Extract the (X, Y) coordinate from the center of the cell holding the provided text.  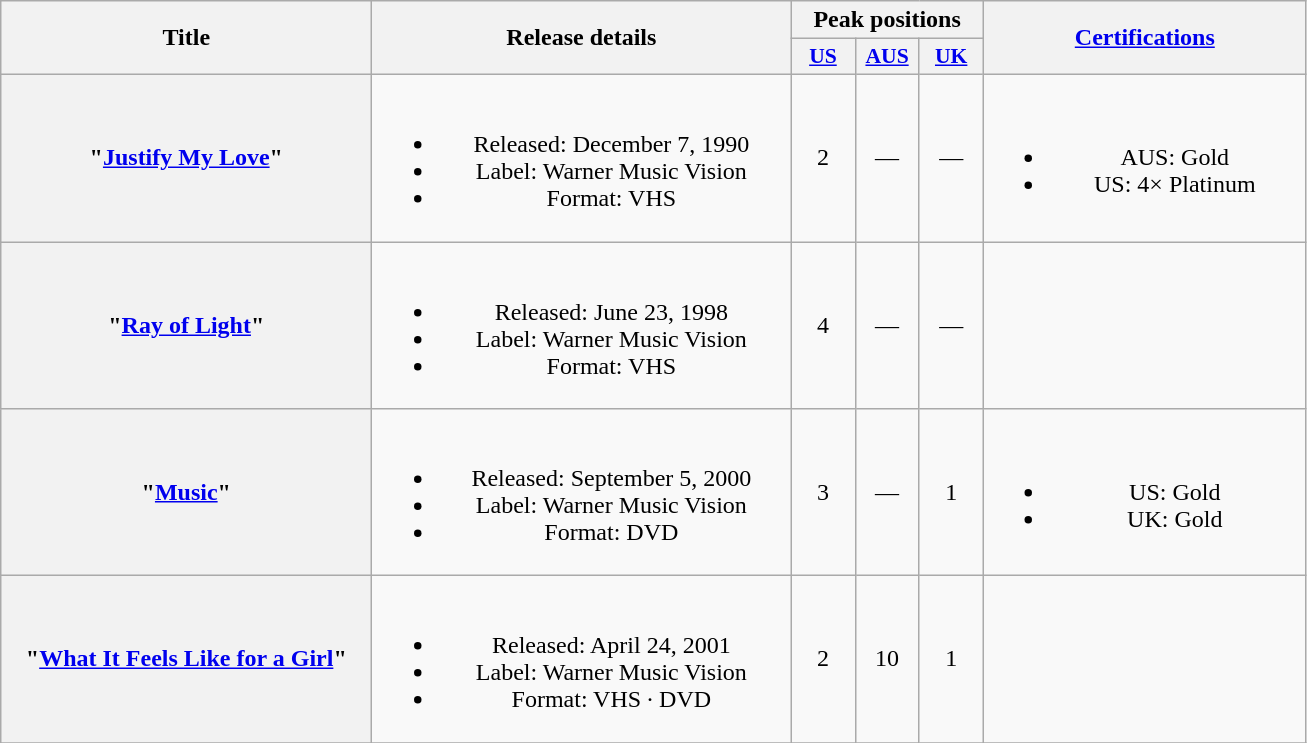
Released: June 23, 1998Label: Warner Music VisionFormat: VHS (582, 326)
Release details (582, 38)
4 (823, 326)
UK (951, 57)
Title (186, 38)
AUS: GoldUS: 4× Platinum (1144, 158)
AUS (887, 57)
Released: April 24, 2001Label: Warner Music VisionFormat: VHS · DVD (582, 660)
"Music" (186, 492)
US (823, 57)
Released: September 5, 2000Label: Warner Music VisionFormat: DVD (582, 492)
Peak positions (887, 20)
Certifications (1144, 38)
10 (887, 660)
US: GoldUK: Gold (1144, 492)
"Justify My Love" (186, 158)
Released: December 7, 1990Label: Warner Music VisionFormat: VHS (582, 158)
"Ray of Light" (186, 326)
3 (823, 492)
"What It Feels Like for a Girl" (186, 660)
